Return [x, y] of the center of cell containing provided text 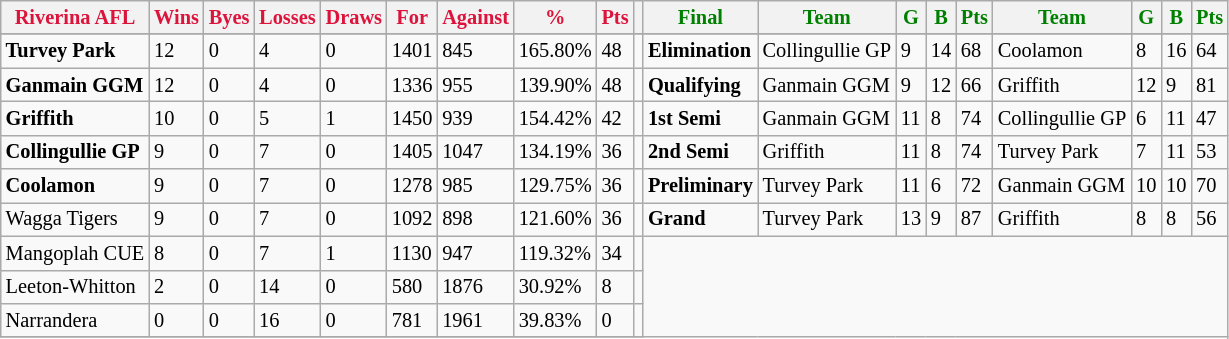
Grand [700, 219]
139.90% [556, 85]
154.42% [556, 118]
Riverina AFL [75, 17]
Byes [229, 17]
% [556, 17]
13 [911, 219]
87 [974, 219]
Elimination [700, 51]
2 [176, 287]
34 [616, 253]
Leeton-Whitton [75, 287]
Qualifying [700, 85]
845 [476, 51]
5 [287, 118]
129.75% [556, 186]
39.83% [556, 320]
134.19% [556, 152]
1961 [476, 320]
66 [974, 85]
Mangoplah CUE [75, 253]
30.92% [556, 287]
1336 [412, 85]
72 [974, 186]
580 [412, 287]
165.80% [556, 51]
985 [476, 186]
121.60% [556, 219]
Draws [354, 17]
68 [974, 51]
70 [1210, 186]
119.32% [556, 253]
1401 [412, 51]
1092 [412, 219]
781 [412, 320]
1450 [412, 118]
939 [476, 118]
2nd Semi [700, 152]
Wagga Tigers [75, 219]
Preliminary [700, 186]
1st Semi [700, 118]
81 [1210, 85]
1405 [412, 152]
Wins [176, 17]
53 [1210, 152]
947 [476, 253]
1876 [476, 287]
Narrandera [75, 320]
Losses [287, 17]
898 [476, 219]
1278 [412, 186]
1130 [412, 253]
1047 [476, 152]
64 [1210, 51]
For [412, 17]
Final [700, 17]
47 [1210, 118]
Against [476, 17]
42 [616, 118]
955 [476, 85]
56 [1210, 219]
